Capture the cell that displays the provided text and extract its (x, y) central coordinate. 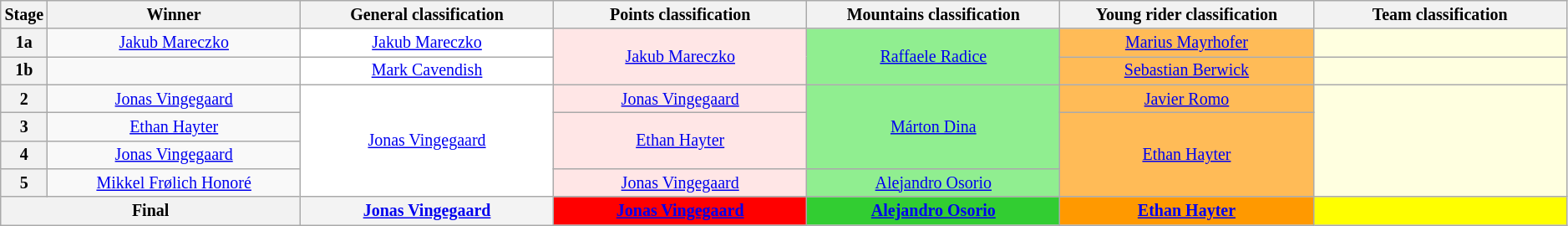
Raffaele Radice (934, 57)
General classification (426, 15)
Young rider classification (1186, 15)
Winner (174, 15)
3 (24, 127)
2 (24, 99)
Stage (24, 15)
Final (150, 211)
1a (24, 44)
Márton Dina (934, 126)
Javier Romo (1186, 99)
Team classification (1440, 15)
Sebastian Berwick (1186, 70)
Points classification (680, 15)
Mikkel Frølich Honoré (174, 182)
Mark Cavendish (426, 70)
4 (24, 154)
Mountains classification (934, 15)
5 (24, 182)
1b (24, 70)
Marius Mayrhofer (1186, 44)
